Determine the [X, Y] coordinate at the center of the cell enclosing the given text.  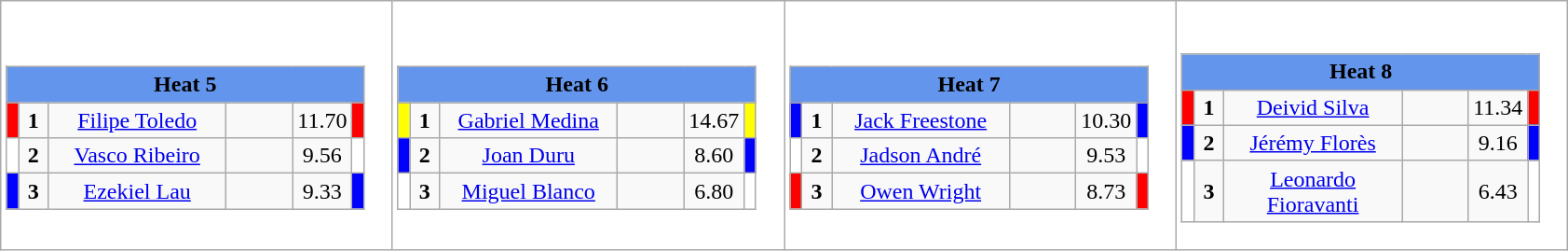
Vasco Ribeiro [138, 156]
8.60 [714, 156]
9.33 [322, 191]
Jadson André [920, 156]
9.16 [1498, 143]
Heat 6 1 Gabriel Medina 14.67 2 Joan Duru 8.60 3 Miguel Blanco 6.80 [589, 125]
11.34 [1498, 107]
Deivid Silva [1314, 107]
Heat 8 [1360, 72]
6.43 [1498, 190]
9.53 [1107, 156]
10.30 [1107, 120]
Ezekiel Lau [138, 191]
Jack Freestone [920, 120]
Miguel Blanco [529, 191]
Heat 7 1 Jack Freestone 10.30 2 Jadson André 9.53 3 Owen Wright 8.73 [980, 125]
14.67 [714, 120]
Heat 7 [969, 85]
Owen Wright [920, 191]
Gabriel Medina [529, 120]
9.56 [322, 156]
Heat 6 [577, 85]
Heat 5 1 Filipe Toledo 11.70 2 Vasco Ribeiro 9.56 3 Ezekiel Lau 9.33 [197, 125]
Jérémy Florès [1314, 143]
11.70 [322, 120]
Heat 5 [184, 85]
Filipe Toledo [138, 120]
8.73 [1107, 191]
6.80 [714, 191]
Joan Duru [529, 156]
Heat 8 1 Deivid Silva 11.34 2 Jérémy Florès 9.16 3 Leonardo Fioravanti 6.43 [1372, 125]
Leonardo Fioravanti [1314, 190]
